Capture the cell that displays the provided text and extract its (X, Y) central coordinate. 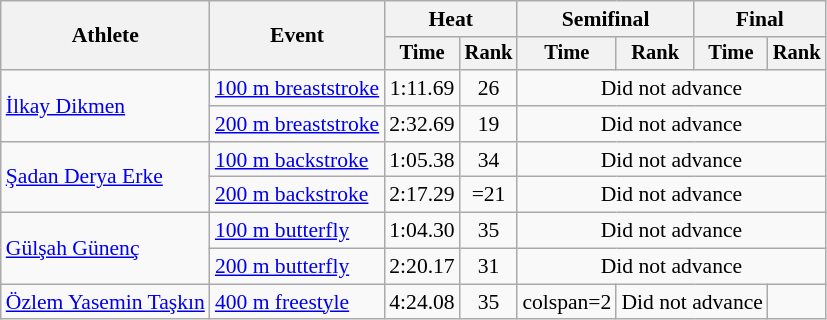
1:11.69 (422, 88)
2:32.69 (422, 124)
26 (489, 88)
200 m breaststroke (297, 124)
200 m backstroke (297, 195)
19 (489, 124)
=21 (489, 195)
Final (760, 19)
100 m butterfly (297, 231)
Gülşah Günenç (106, 248)
İlkay Dikmen (106, 106)
Athlete (106, 36)
1:04.30 (422, 231)
34 (489, 160)
4:24.08 (422, 302)
2:20.17 (422, 267)
200 m butterfly (297, 267)
Semifinal (606, 19)
Event (297, 36)
100 m breaststroke (297, 88)
31 (489, 267)
colspan=2 (566, 302)
2:17.29 (422, 195)
Şadan Derya Erke (106, 178)
1:05.38 (422, 160)
Özlem Yasemin Taşkın (106, 302)
100 m backstroke (297, 160)
400 m freestyle (297, 302)
Heat (450, 19)
